From the cell containing the given text, extract its center point as (x, y) coordinate. 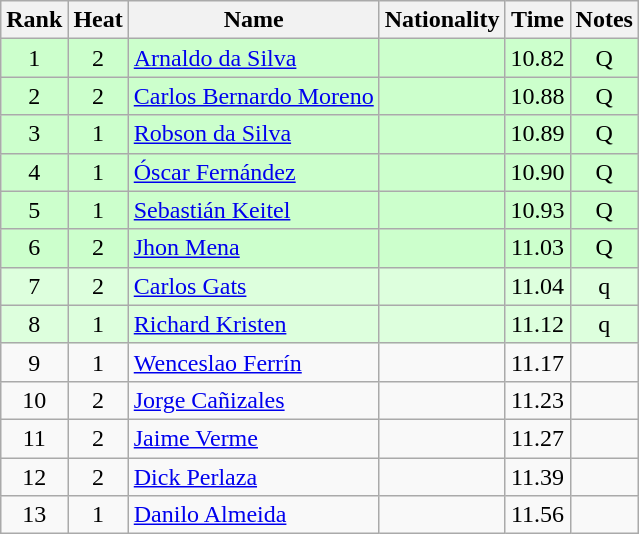
Nationality (442, 20)
Heat (98, 20)
13 (34, 515)
6 (34, 248)
12 (34, 477)
11.23 (538, 400)
Carlos Gats (254, 286)
Robson da Silva (254, 134)
Carlos Bernardo Moreno (254, 96)
5 (34, 210)
Sebastián Keitel (254, 210)
11.56 (538, 515)
10.89 (538, 134)
Notes (604, 20)
Jaime Verme (254, 438)
11.12 (538, 324)
11 (34, 438)
10.88 (538, 96)
Name (254, 20)
Rank (34, 20)
11.39 (538, 477)
10.82 (538, 58)
11.27 (538, 438)
Óscar Fernández (254, 172)
11.03 (538, 248)
Danilo Almeida (254, 515)
11.17 (538, 362)
Dick Perlaza (254, 477)
8 (34, 324)
Time (538, 20)
4 (34, 172)
3 (34, 134)
Jhon Mena (254, 248)
10.90 (538, 172)
Wenceslao Ferrín (254, 362)
9 (34, 362)
Richard Kristen (254, 324)
11.04 (538, 286)
Jorge Cañizales (254, 400)
Arnaldo da Silva (254, 58)
10 (34, 400)
7 (34, 286)
10.93 (538, 210)
